Provide the [x, y] coordinate of the cell's center where the given text is located.  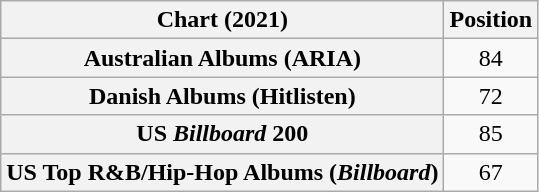
72 [491, 96]
Australian Albums (ARIA) [222, 58]
US Top R&B/Hip-Hop Albums (Billboard) [222, 172]
84 [491, 58]
85 [491, 134]
Position [491, 20]
US Billboard 200 [222, 134]
Danish Albums (Hitlisten) [222, 96]
67 [491, 172]
Chart (2021) [222, 20]
